Determine the [x, y] coordinate at the center of the cell enclosing the given text.  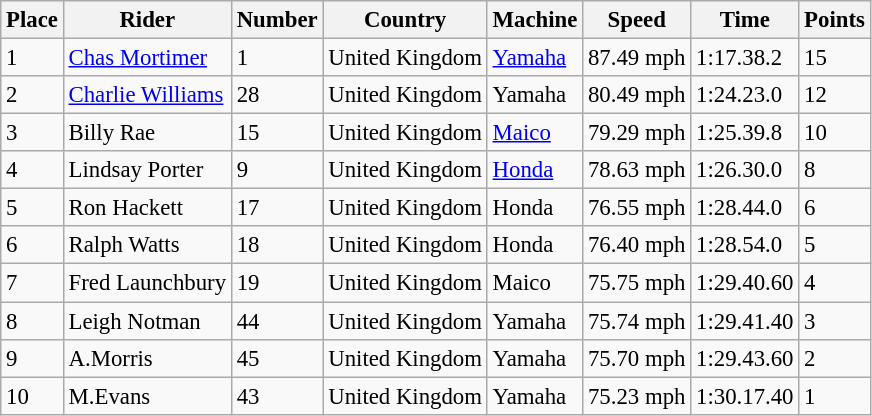
Lindsay Porter [147, 170]
Charlie Williams [147, 95]
1:17.38.2 [745, 58]
A.Morris [147, 358]
7 [32, 283]
Leigh Notman [147, 321]
1:25.39.8 [745, 133]
1:28.44.0 [745, 208]
80.49 mph [637, 95]
87.49 mph [637, 58]
Speed [637, 20]
76.40 mph [637, 245]
Points [834, 20]
Machine [534, 20]
19 [277, 283]
Rider [147, 20]
45 [277, 358]
Billy Rae [147, 133]
75.75 mph [637, 283]
17 [277, 208]
75.23 mph [637, 396]
43 [277, 396]
28 [277, 95]
76.55 mph [637, 208]
18 [277, 245]
44 [277, 321]
Fred Launchbury [147, 283]
Time [745, 20]
1:29.41.40 [745, 321]
1:29.43.60 [745, 358]
1:29.40.60 [745, 283]
79.29 mph [637, 133]
Ralph Watts [147, 245]
Ron Hackett [147, 208]
Chas Mortimer [147, 58]
Country [405, 20]
Number [277, 20]
78.63 mph [637, 170]
75.70 mph [637, 358]
1:26.30.0 [745, 170]
M.Evans [147, 396]
1:28.54.0 [745, 245]
1:30.17.40 [745, 396]
1:24.23.0 [745, 95]
Place [32, 20]
75.74 mph [637, 321]
12 [834, 95]
